Capture the cell that displays the provided text and extract its [X, Y] central coordinate. 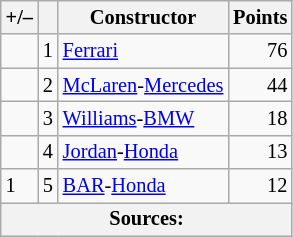
44 [260, 85]
5 [48, 186]
+/– [20, 17]
4 [48, 152]
Constructor [143, 17]
3 [48, 118]
Points [260, 17]
Williams-BMW [143, 118]
McLaren-Mercedes [143, 85]
13 [260, 152]
18 [260, 118]
Ferrari [143, 51]
2 [48, 85]
BAR-Honda [143, 186]
Jordan-Honda [143, 152]
Sources: [147, 219]
12 [260, 186]
76 [260, 51]
